Find where the given text appears and provide that cell's center as (x, y) coordinate. 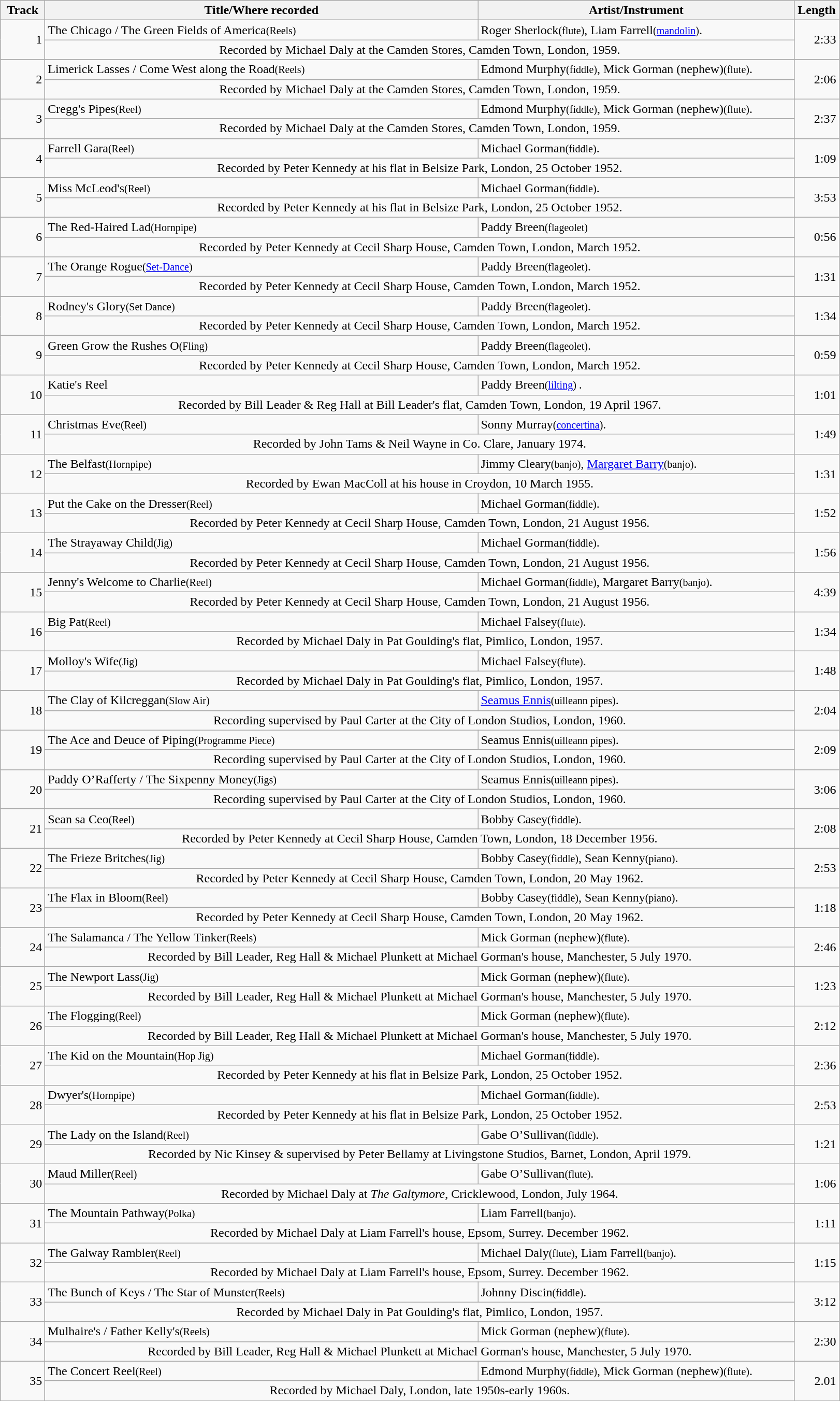
Length (817, 10)
Farrell Gara(Reel) (262, 148)
The Orange Rogue(Set-Dance) (262, 267)
2:46 (817, 947)
35 (23, 1381)
Paddy Breen(flageolet) (636, 227)
The Flogging(Reel) (262, 1016)
2:12 (817, 1026)
29 (23, 1144)
Gabe O’Sullivan(flute). (636, 1174)
23 (23, 908)
Rodney's Glory(Set Dance) (262, 306)
25 (23, 987)
26 (23, 1026)
2:06 (817, 79)
Title/Where recorded (262, 10)
14 (23, 552)
6 (23, 237)
12 (23, 474)
Track (23, 10)
1:06 (817, 1183)
Roger Sherlock(flute), Liam Farrell(mandolin). (636, 30)
Jimmy Cleary(banjo), Margaret Barry(banjo). (636, 464)
2:08 (817, 828)
16 (23, 632)
Mulhaire's / Father Kelly's(Reels) (262, 1332)
Recorded by Michael Daly at The Galtymore, Cricklewood, London, July 1964. (419, 1193)
1:56 (817, 552)
17 (23, 671)
34 (23, 1341)
Recorded by Peter Kennedy at Cecil Sharp House, Camden Town, London, 18 December 1956. (419, 838)
The Clay of Kilcreggan(Slow Air) (262, 700)
Miss McLeod's(Reel) (262, 188)
The Ace and Deuce of Piping(Programme Piece) (262, 740)
Maud Miller(Reel) (262, 1174)
1:09 (817, 158)
8 (23, 316)
3:06 (817, 789)
2:04 (817, 710)
18 (23, 710)
Bobby Casey(fiddle). (636, 819)
Jenny's Welcome to Charlie(Reel) (262, 582)
0:59 (817, 355)
27 (23, 1065)
1:18 (817, 908)
1:01 (817, 395)
2.01 (817, 1381)
Gabe O’Sullivan(fiddle). (636, 1134)
2:30 (817, 1341)
7 (23, 277)
24 (23, 947)
Cregg's Pipes(Reel) (262, 109)
Molloy's Wife(Jig) (262, 661)
0:56 (817, 237)
21 (23, 828)
4:39 (817, 592)
3:12 (817, 1302)
Recorded by Bill Leader & Reg Hall at Bill Leader's flat, Camden Town, London, 19 April 1967. (419, 405)
Paddy O’Rafferty / The Sixpenny Money(Jigs) (262, 779)
1 (23, 40)
31 (23, 1223)
20 (23, 789)
32 (23, 1263)
1:23 (817, 987)
The Red-Haired Lad(Hornpipe) (262, 227)
The Flax in Bloom(Reel) (262, 898)
Sean sa Ceo(Reel) (262, 819)
2:36 (817, 1065)
The Belfast(Hornpipe) (262, 464)
The Frieze Britches(Jig) (262, 858)
The Bunch of Keys / The Star of Munster(Reels) (262, 1292)
3:53 (817, 197)
9 (23, 355)
2 (23, 79)
Dwyer's(Hornpipe) (262, 1095)
The Mountain Pathway(Polka) (262, 1213)
The Strayaway Child(Jig) (262, 542)
Big Pat(Reel) (262, 622)
The Chicago / The Green Fields of America(Reels) (262, 30)
Put the Cake on the Dresser(Reel) (262, 503)
5 (23, 197)
2:33 (817, 40)
Artist/Instrument (636, 10)
Recorded by Nic Kinsey & supervised by Peter Bellamy at Livingstone Studios, Barnet, London, April 1979. (419, 1154)
Michael Gorman(fiddle), Margaret Barry(banjo). (636, 582)
1:48 (817, 671)
10 (23, 395)
Liam Farrell(banjo). (636, 1213)
15 (23, 592)
1:15 (817, 1263)
30 (23, 1183)
The Galway Rambler(Reel) (262, 1253)
1:52 (817, 513)
The Kid on the Mountain(Hop Jig) (262, 1055)
The Concert Reel(Reel) (262, 1371)
Christmas Eve(Reel) (262, 424)
19 (23, 750)
Michael Daly(flute), Liam Farrell(banjo). (636, 1253)
Limerick Lasses / Come West along the Road(Reels) (262, 69)
Sonny Murray(concertina). (636, 424)
22 (23, 868)
33 (23, 1302)
Recorded by John Tams & Neil Wayne in Co. Clare, January 1974. (419, 444)
1:11 (817, 1223)
13 (23, 513)
The Lady on the Island(Reel) (262, 1134)
The Salamanca / The Yellow Tinker(Reels) (262, 937)
2:09 (817, 750)
Paddy Breen(lilting) . (636, 385)
Johnny Discin(fiddle). (636, 1292)
Recorded by Michael Daly, London, late 1950s-early 1960s. (419, 1391)
11 (23, 434)
3 (23, 119)
Recorded by Ewan MacColl at his house in Croydon, 10 March 1955. (419, 483)
28 (23, 1105)
2:37 (817, 119)
4 (23, 158)
The Newport Lass(Jig) (262, 977)
Green Grow the Rushes O(Fling) (262, 346)
1:49 (817, 434)
1:21 (817, 1144)
Katie's Reel (262, 385)
